Identify which cell holds the provided text, then report its (X, Y) central coordinate. 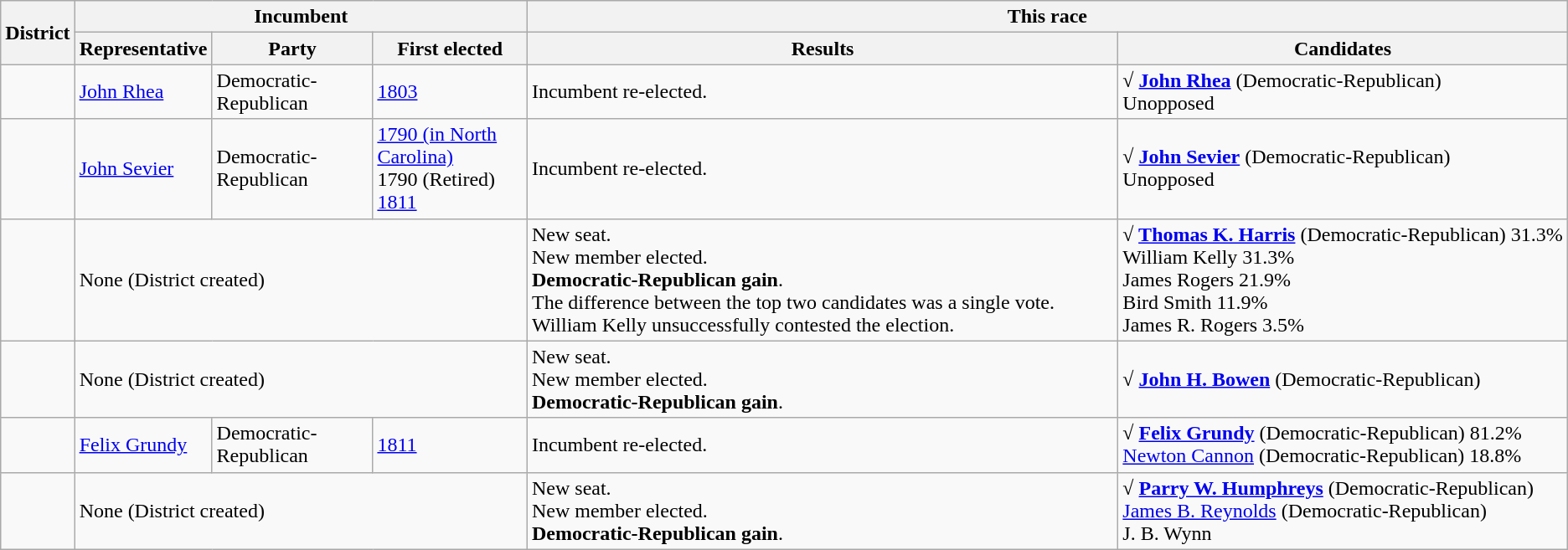
√ Thomas K. Harris (Democratic-Republican) 31.3%William Kelly 31.3%James Rogers 21.9%Bird Smith 11.9%James R. Rogers 3.5% (1343, 280)
√ John Rhea (Democratic-Republican)Unopposed (1343, 92)
Representative (143, 49)
1790 (in North Carolina)1790 (Retired)1811 (451, 169)
John Sevier (143, 169)
Party (292, 49)
John Rhea (143, 92)
√ John H. Bowen (Democratic-Republican) (1343, 379)
Felix Grundy (143, 445)
District (38, 33)
Candidates (1343, 49)
First elected (451, 49)
√ Parry W. Humphreys (Democratic-Republican)James B. Reynolds (Democratic-Republican)J. B. Wynn (1343, 511)
1811 (451, 445)
√ Felix Grundy (Democratic-Republican) 81.2%Newton Cannon (Democratic-Republican) 18.8% (1343, 445)
This race (1047, 17)
√ John Sevier (Democratic-Republican)Unopposed (1343, 169)
Results (823, 49)
1803 (451, 92)
Incumbent (301, 17)
